For the text-containing cell, return its midpoint in [X, Y] coordinate format. 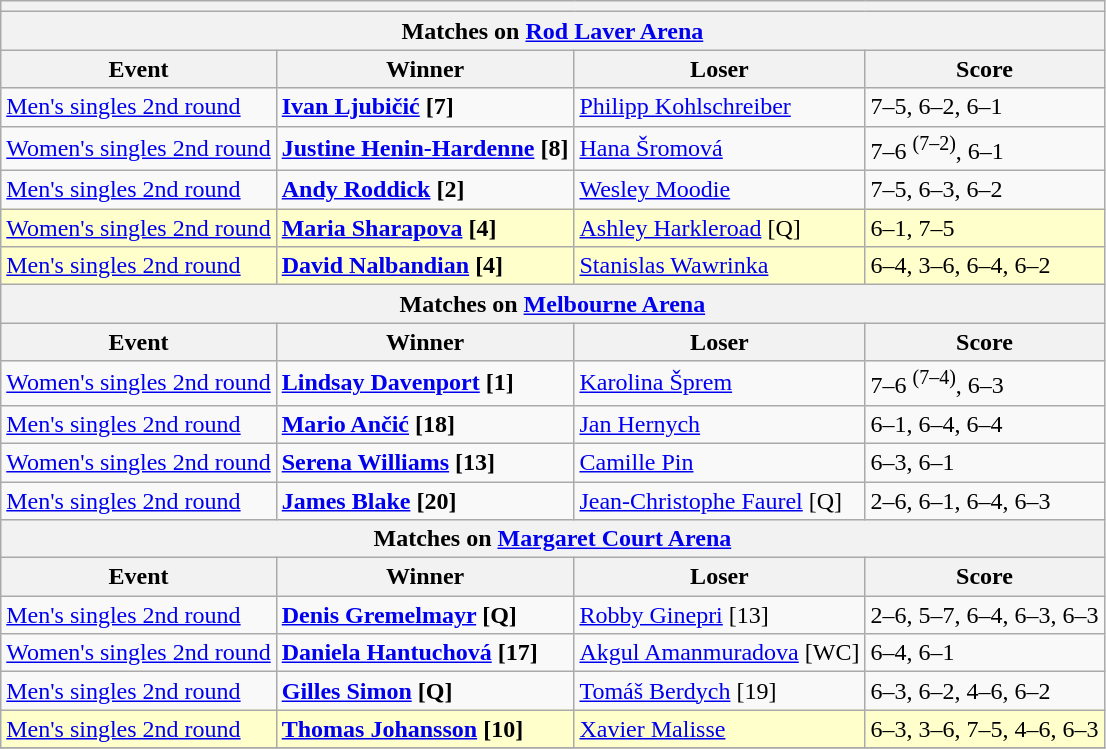
Jan Hernych [720, 424]
7–5, 6–2, 6–1 [984, 107]
Serena Williams [13] [425, 462]
6–3, 6–2, 4–6, 6–2 [984, 691]
7–5, 6–3, 6–2 [984, 190]
Matches on Melbourne Arena [552, 304]
Lindsay Davenport [1] [425, 384]
Camille Pin [720, 462]
Mario Ančić [18] [425, 424]
Ivan Ljubičić [7] [425, 107]
James Blake [20] [425, 501]
Karolina Šprem [720, 384]
Daniela Hantuchová [17] [425, 653]
2–6, 5–7, 6–4, 6–3, 6–3 [984, 615]
6–1, 6–4, 6–4 [984, 424]
Andy Roddick [2] [425, 190]
Hana Šromová [720, 148]
6–1, 7–5 [984, 228]
Denis Gremelmayr [Q] [425, 615]
6–3, 3–6, 7–5, 4–6, 6–3 [984, 729]
Philipp Kohlschreiber [720, 107]
Xavier Malisse [720, 729]
7–6 (7–2), 6–1 [984, 148]
6–3, 6–1 [984, 462]
Maria Sharapova [4] [425, 228]
Matches on Margaret Court Arena [552, 539]
Ashley Harkleroad [Q] [720, 228]
6–4, 3–6, 6–4, 6–2 [984, 266]
Akgul Amanmuradova [WC] [720, 653]
Tomáš Berdych [19] [720, 691]
Stanislas Wawrinka [720, 266]
2–6, 6–1, 6–4, 6–3 [984, 501]
6–4, 6–1 [984, 653]
David Nalbandian [4] [425, 266]
Robby Ginepri [13] [720, 615]
Thomas Johansson [10] [425, 729]
Jean-Christophe Faurel [Q] [720, 501]
Matches on Rod Laver Arena [552, 31]
Gilles Simon [Q] [425, 691]
7–6 (7–4), 6–3 [984, 384]
Wesley Moodie [720, 190]
Justine Henin-Hardenne [8] [425, 148]
